Identify which cell holds the provided text, then report its (X, Y) central coordinate. 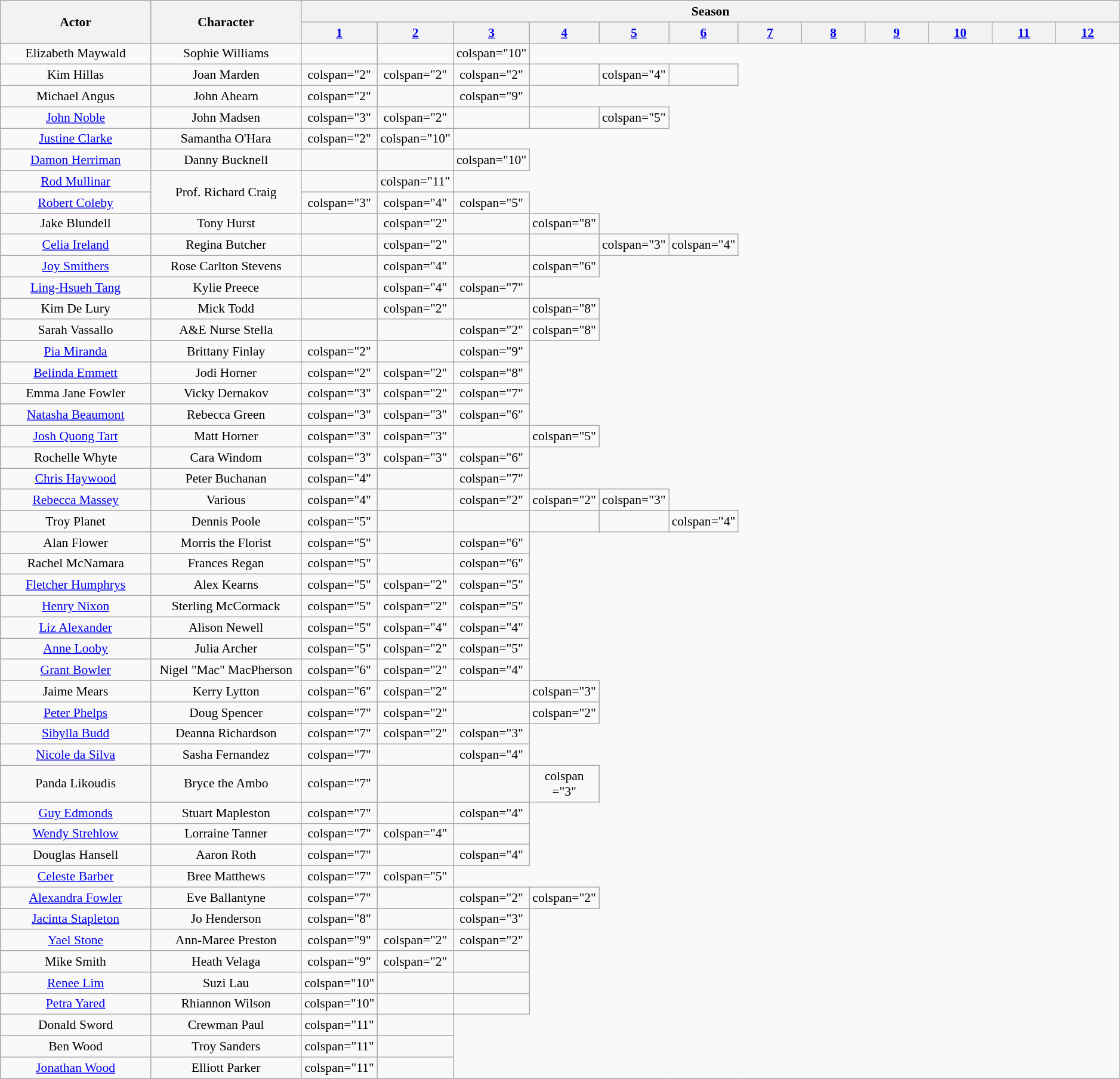
Celia Ireland (76, 245)
Liz Alexander (76, 627)
colspan ="3" (564, 784)
Julia Archer (226, 649)
Grant Bowler (76, 670)
Lorraine Tanner (226, 834)
Belinda Emmett (76, 373)
Ann-Maree Preston (226, 941)
Kim De Lury (76, 309)
A&E Nurse Stella (226, 330)
Kylie Preece (226, 287)
Season (710, 11)
5 (634, 33)
Natasha Beaumont (76, 415)
Elizabeth Maywald (76, 54)
Peter Buchanan (226, 479)
Aaron Roth (226, 855)
Various (226, 500)
John Noble (76, 118)
Alison Newell (226, 627)
John Ahearn (226, 97)
Alex Kearns (226, 585)
Rebecca Massey (76, 500)
Jodi Horner (226, 373)
Robert Coleby (76, 203)
Sterling McCormack (226, 607)
Deanna Richardson (226, 734)
Crewman Paul (226, 1025)
7 (770, 33)
Jonathan Wood (76, 1068)
Jaime Mears (76, 691)
2 (415, 33)
Donald Sword (76, 1025)
Kim Hillas (76, 75)
Joy Smithers (76, 267)
Guy Edmonds (76, 813)
Sarah Vassallo (76, 330)
12 (1087, 33)
Pia Miranda (76, 351)
Morris the Florist (226, 543)
Mick Todd (226, 309)
Sasha Fernandez (226, 755)
6 (704, 33)
Brittany Finlay (226, 351)
Danny Bucknell (226, 160)
Fletcher Humphrys (76, 585)
Heath Velaga (226, 961)
Mike Smith (76, 961)
Character (226, 21)
Vicky Dernakov (226, 394)
Suzi Lau (226, 983)
Sophie Williams (226, 54)
Celeste Barber (76, 877)
Doug Spencer (226, 713)
Rhiannon Wilson (226, 1004)
11 (1024, 33)
Kerry Lytton (226, 691)
Michael Angus (76, 97)
Ben Wood (76, 1047)
Rebecca Green (226, 415)
1 (339, 33)
Elliott Parker (226, 1068)
Anne Looby (76, 649)
9 (897, 33)
Damon Herriman (76, 160)
Bryce the Ambo (226, 784)
Tony Hurst (226, 224)
Alexandra Fowler (76, 898)
Jacinta Stapleton (76, 919)
Petra Yared (76, 1004)
Jake Blundell (76, 224)
Rachel McNamara (76, 564)
Ling-Hsueh Tang (76, 287)
8 (833, 33)
Panda Likoudis (76, 784)
Renee Lim (76, 983)
Actor (76, 21)
Nigel "Mac" MacPherson (226, 670)
Alan Flower (76, 543)
Rose Carlton Stevens (226, 267)
Emma Jane Fowler (76, 394)
Peter Phelps (76, 713)
Wendy Strehlow (76, 834)
Prof. Richard Craig (226, 192)
Samantha O'Hara (226, 139)
Stuart Mapleston (226, 813)
Chris Haywood (76, 479)
3 (492, 33)
Troy Sanders (226, 1047)
Frances Regan (226, 564)
Eve Ballantyne (226, 898)
Henry Nixon (76, 607)
Cara Windom (226, 457)
Douglas Hansell (76, 855)
Yael Stone (76, 941)
Jo Henderson (226, 919)
Josh Quong Tart (76, 437)
Joan Marden (226, 75)
Nicole da Silva (76, 755)
Regina Butcher (226, 245)
4 (564, 33)
Sibylla Budd (76, 734)
Dennis Poole (226, 521)
John Madsen (226, 118)
Troy Planet (76, 521)
10 (961, 33)
Rod Mullinar (76, 181)
Justine Clarke (76, 139)
Bree Matthews (226, 877)
Matt Horner (226, 437)
Rochelle Whyte (76, 457)
